Return the [x, y] coordinate for the center point of the cell that contains the specified text.  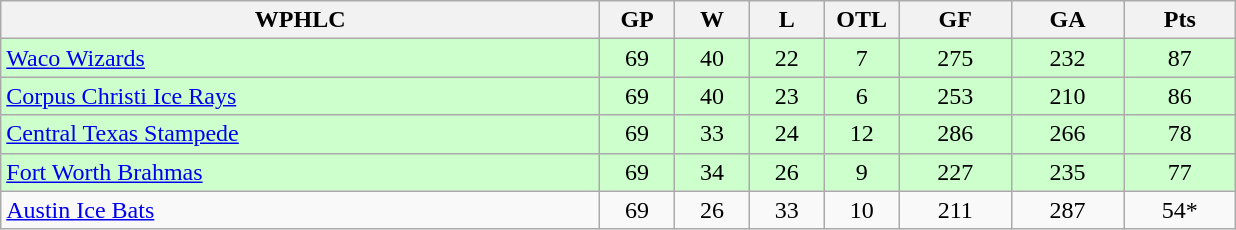
235 [1067, 172]
77 [1180, 172]
Pts [1180, 20]
23 [786, 96]
253 [955, 96]
54* [1180, 210]
275 [955, 58]
287 [1067, 210]
Central Texas Stampede [300, 134]
266 [1067, 134]
9 [862, 172]
12 [862, 134]
10 [862, 210]
78 [1180, 134]
211 [955, 210]
34 [712, 172]
227 [955, 172]
22 [786, 58]
232 [1067, 58]
WPHLC [300, 20]
286 [955, 134]
87 [1180, 58]
Corpus Christi Ice Rays [300, 96]
OTL [862, 20]
Austin Ice Bats [300, 210]
Fort Worth Brahmas [300, 172]
GP [638, 20]
L [786, 20]
Waco Wizards [300, 58]
6 [862, 96]
24 [786, 134]
W [712, 20]
7 [862, 58]
GF [955, 20]
GA [1067, 20]
210 [1067, 96]
86 [1180, 96]
